Identify which cell holds the provided text, then report its (X, Y) central coordinate. 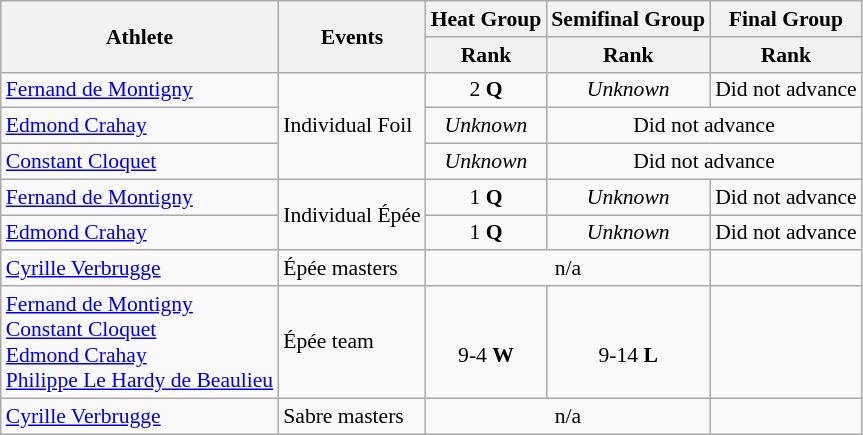
9-14 L (628, 342)
Semifinal Group (628, 19)
Épée masters (352, 269)
Events (352, 36)
2 Q (486, 90)
Individual Foil (352, 126)
Constant Cloquet (140, 162)
Final Group (786, 19)
Heat Group (486, 19)
Fernand de MontignyConstant CloquetEdmond CrahayPhilippe Le Hardy de Beaulieu (140, 342)
Athlete (140, 36)
Individual Épée (352, 214)
9-4 W (486, 342)
Épée team (352, 342)
Sabre masters (352, 416)
